Output the (X, Y) coordinate of the center of the cell containing the given text.  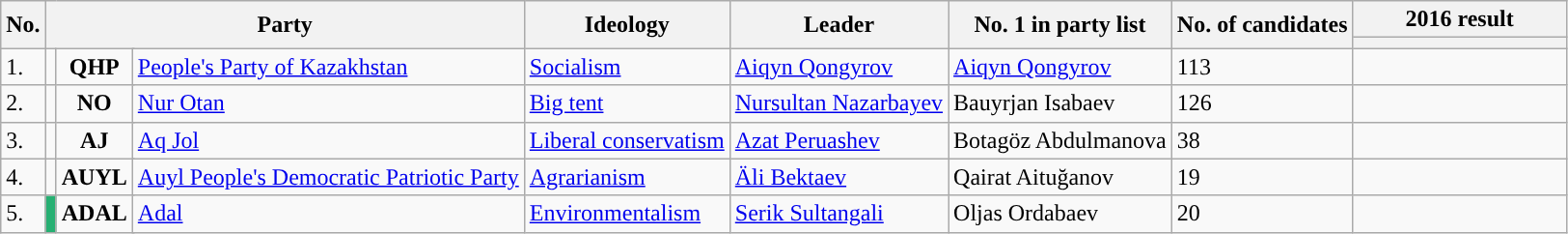
ADAL (95, 214)
No. (23, 25)
Serik Sultangali (839, 214)
Environmentalism (627, 214)
Qairat Aituğanov (1060, 177)
NO (95, 103)
Ideology (627, 25)
Äli Bektaev (839, 177)
Oljas Ordabaev (1060, 214)
1. (23, 67)
Party (285, 25)
3. (23, 140)
Botagöz Abdulmanova (1060, 140)
5. (23, 214)
Big tent (627, 103)
People's Party of Kazakhstan (328, 67)
Liberal conservatism (627, 140)
Nursultan Nazarbayev (839, 103)
Nur Otan (328, 103)
19 (1262, 177)
Azat Peruashev (839, 140)
AUYL (95, 177)
No. 1 in party list (1060, 25)
Socialism (627, 67)
Auyl People's Democratic Patriotic Party (328, 177)
Bauyrjan Isabaev (1060, 103)
38 (1262, 140)
20 (1262, 214)
113 (1262, 67)
4. (23, 177)
Agrarianism (627, 177)
Leader (839, 25)
2016 result (1459, 19)
2. (23, 103)
AJ (95, 140)
Aq Jol (328, 140)
No. of candidates (1262, 25)
Adal (328, 214)
QHP (95, 67)
126 (1262, 103)
